Provide the [x, y] coordinate of the cell's center where the given text is located.  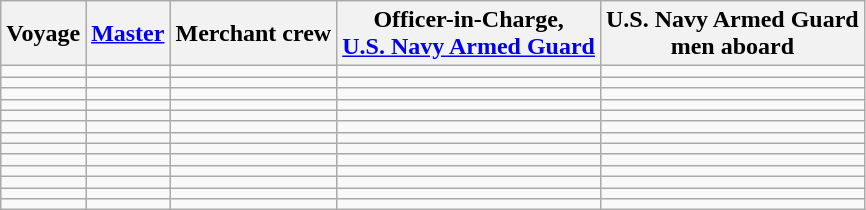
U.S. Navy Armed Guardmen aboard [732, 34]
Master [128, 34]
Officer-in-Charge,U.S. Navy Armed Guard [469, 34]
Voyage [44, 34]
Merchant crew [254, 34]
